Identify which cell holds the provided text, then report its (x, y) central coordinate. 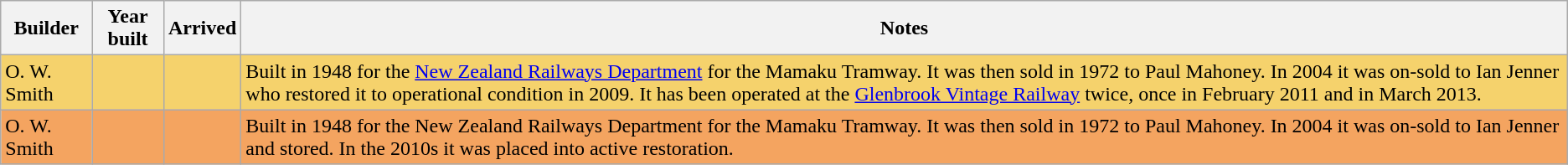
Builder (47, 28)
Arrived (202, 28)
Year built (128, 28)
Notes (905, 28)
